Search for the cell housing the specified text and yield its [x, y] center coordinate. 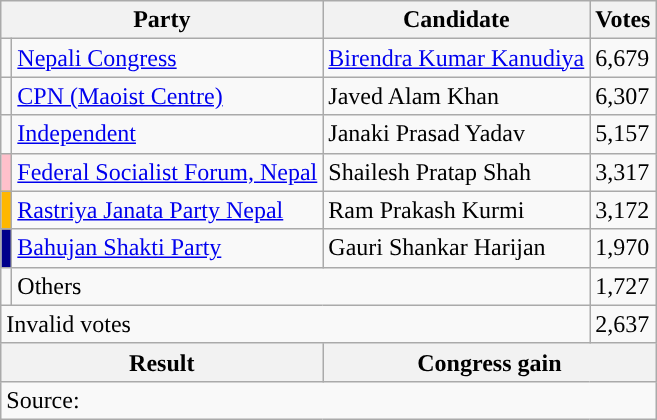
Independent [168, 134]
Votes [623, 20]
Federal Socialist Forum, Nepal [168, 172]
1,970 [623, 248]
5,157 [623, 134]
CPN (Maoist Centre) [168, 96]
Candidate [456, 20]
Janaki Prasad Yadav [456, 134]
Javed Alam Khan [456, 96]
Gauri Shankar Harijan [456, 248]
Others [301, 286]
6,307 [623, 96]
Party [162, 20]
Nepali Congress [168, 58]
2,637 [623, 324]
Ram Prakash Kurmi [456, 210]
Shailesh Pratap Shah [456, 172]
Bahujan Shakti Party [168, 248]
6,679 [623, 58]
Congress gain [490, 362]
Rastriya Janata Party Nepal [168, 210]
1,727 [623, 286]
Source: [328, 400]
Birendra Kumar Kanudiya [456, 58]
3,172 [623, 210]
Invalid votes [296, 324]
3,317 [623, 172]
Result [162, 362]
